For the text-containing cell, return its midpoint in (X, Y) coordinate format. 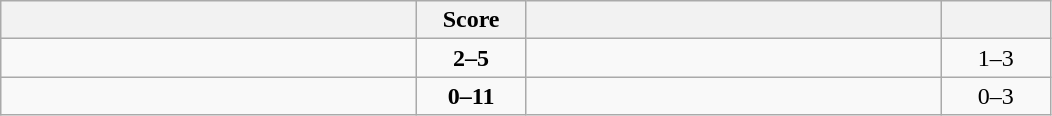
1–3 (996, 58)
Score (472, 20)
0–3 (996, 96)
2–5 (472, 58)
0–11 (472, 96)
